Return the [X, Y] coordinate for the center point of the cell that contains the specified text.  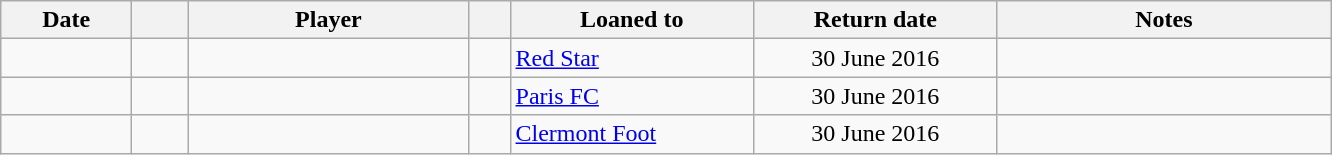
Notes [1164, 20]
Red Star [632, 58]
Date [66, 20]
Clermont Foot [632, 134]
Loaned to [632, 20]
Return date [876, 20]
Player [328, 20]
Paris FC [632, 96]
